Detect which cell encompasses the target text, then output its [X, Y] center coordinate. 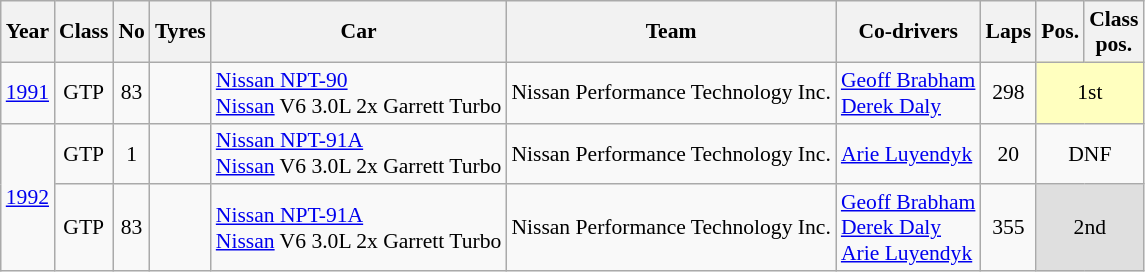
Arie Luyendyk [908, 154]
Geoff Brabham Derek Daly [908, 92]
20 [1008, 154]
1991 [28, 92]
Car [359, 32]
Year [28, 32]
Tyres [180, 32]
Classpos. [1114, 32]
Nissan NPT-90Nissan V6 3.0L 2x Garrett Turbo [359, 92]
Team [671, 32]
No [132, 32]
355 [1008, 228]
1992 [28, 197]
1 [132, 154]
Co-drivers [908, 32]
Pos. [1060, 32]
Geoff Brabham Derek Daly Arie Luyendyk [908, 228]
2nd [1090, 228]
DNF [1090, 154]
1st [1090, 92]
298 [1008, 92]
Laps [1008, 32]
Class [84, 32]
